Return [X, Y] of the center of cell containing provided text 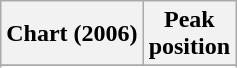
Chart (2006) [72, 34]
Peakposition [189, 34]
